Provide the [X, Y] coordinate of the cell's center where the given text is located.  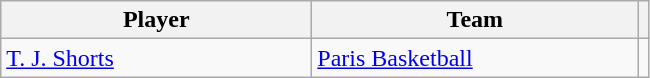
Team [475, 20]
T. J. Shorts [156, 58]
Paris Basketball [475, 58]
Player [156, 20]
